Scan for the cell matching the given text and deliver its (x, y) coordinate at center. 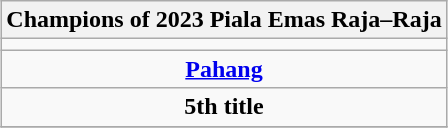
Pahang (224, 69)
5th title (224, 107)
Champions of 2023 Piala Emas Raja–Raja (224, 20)
